Detect which cell encompasses the target text, then output its (x, y) center coordinate. 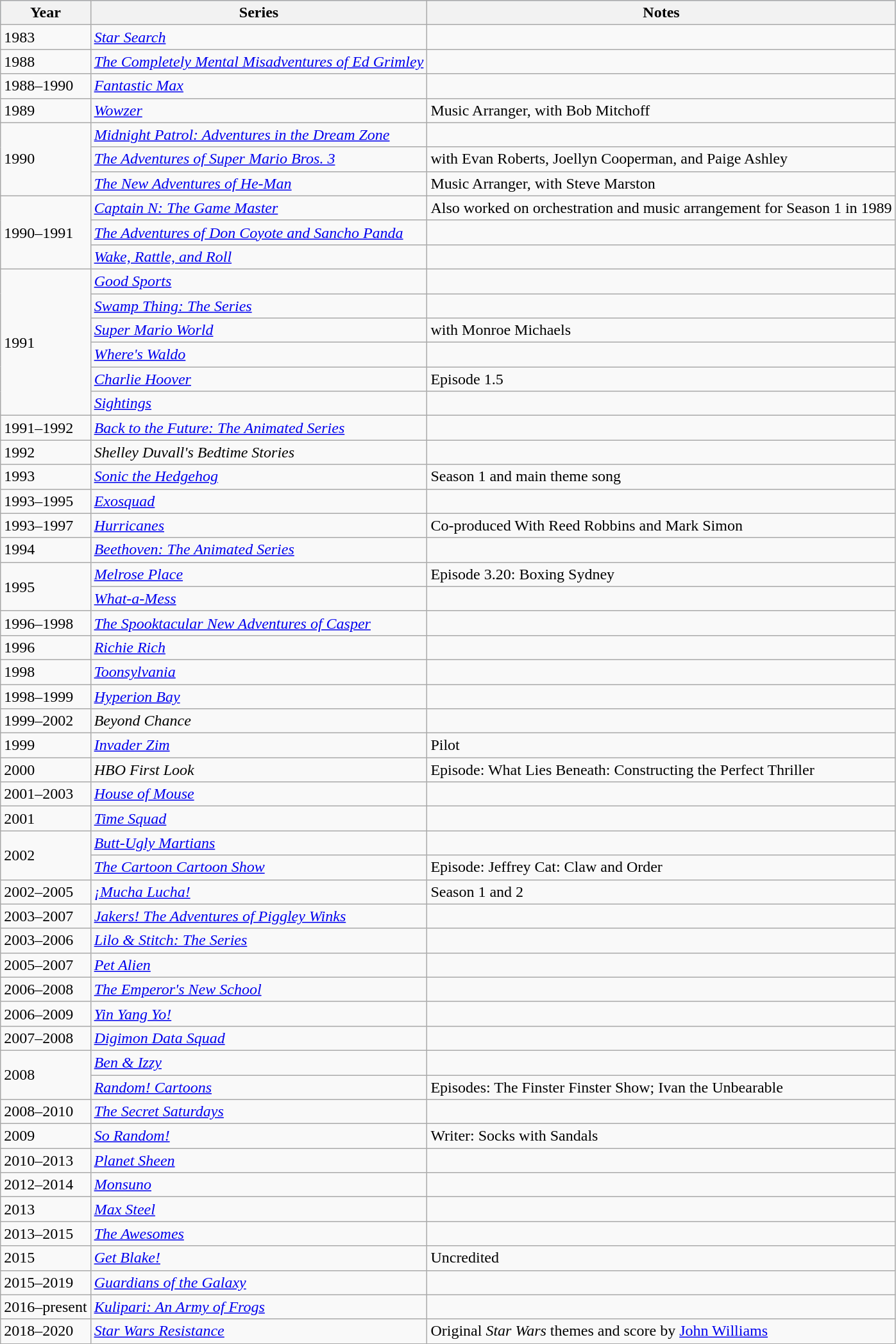
2001 (46, 819)
So Random! (259, 1136)
Guardians of the Galaxy (259, 1282)
Season 1 and 2 (661, 892)
1989 (46, 110)
Year (46, 13)
Yin Yang Yo! (259, 1014)
2008–2010 (46, 1112)
Butt-Ugly Martians (259, 843)
Jakers! The Adventures of Piggley Winks (259, 916)
2010–2013 (46, 1161)
Sightings (259, 404)
Midnight Patrol: Adventures in the Dream Zone (259, 135)
2015–2019 (46, 1282)
2007–2008 (46, 1038)
Super Mario World (259, 330)
Season 1 and main theme song (661, 477)
Sonic the Hedgehog (259, 477)
Planet Sheen (259, 1161)
Digimon Data Squad (259, 1038)
Wake, Rattle, and Roll (259, 257)
Exosquad (259, 501)
1991–1992 (46, 428)
Time Squad (259, 819)
Ben & Izzy (259, 1062)
Get Blake! (259, 1258)
1990–1991 (46, 232)
Hurricanes (259, 525)
2006–2009 (46, 1014)
1999 (46, 745)
The Cartoon Cartoon Show (259, 867)
HBO First Look (259, 770)
The Secret Saturdays (259, 1112)
Beyond Chance (259, 721)
The Awesomes (259, 1234)
1993–1995 (46, 501)
Notes (661, 13)
2002 (46, 855)
Also worked on orchestration and music arrangement for Season 1 in 1989 (661, 208)
Good Sports (259, 281)
1992 (46, 452)
1991 (46, 342)
Melrose Place (259, 574)
Episode 1.5 (661, 379)
Fantastic Max (259, 86)
Invader Zim (259, 745)
1998–1999 (46, 696)
Pet Alien (259, 965)
The Completely Mental Misadventures of Ed Grimley (259, 62)
Series (259, 13)
Lilo & Stitch: The Series (259, 940)
with Evan Roberts, Joellyn Cooperman, and Paige Ashley (661, 159)
Music Arranger, with Bob Mitchoff (661, 110)
2003–2007 (46, 916)
Swamp Thing: The Series (259, 306)
Uncredited (661, 1258)
2006–2008 (46, 989)
Episode: Jeffrey Cat: Claw and Order (661, 867)
1988 (46, 62)
2013 (46, 1209)
The Adventures of Don Coyote and Sancho Panda (259, 232)
Captain N: The Game Master (259, 208)
Kulipari: An Army of Frogs (259, 1307)
1990 (46, 159)
Toonsylvania (259, 672)
1993–1997 (46, 525)
Music Arranger, with Steve Marston (661, 183)
Max Steel (259, 1209)
with Monroe Michaels (661, 330)
¡Mucha Lucha! (259, 892)
Pilot (661, 745)
1993 (46, 477)
Wowzer (259, 110)
Star Search (259, 37)
The Emperor's New School (259, 989)
Back to the Future: The Animated Series (259, 428)
The New Adventures of He-Man (259, 183)
1983 (46, 37)
Hyperion Bay (259, 696)
Monsuno (259, 1185)
Charlie Hoover (259, 379)
Co-produced With Reed Robbins and Mark Simon (661, 525)
Beethoven: The Animated Series (259, 550)
1988–1990 (46, 86)
1995 (46, 586)
2016–present (46, 1307)
What-a-Mess (259, 599)
2005–2007 (46, 965)
Episode: What Lies Beneath: Constructing the Perfect Thriller (661, 770)
Random! Cartoons (259, 1087)
Richie Rich (259, 647)
The Spooktacular New Adventures of Casper (259, 623)
2009 (46, 1136)
Shelley Duvall's Bedtime Stories (259, 452)
2015 (46, 1258)
2013–2015 (46, 1234)
2012–2014 (46, 1185)
2003–2006 (46, 940)
2001–2003 (46, 794)
The Adventures of Super Mario Bros. 3 (259, 159)
2002–2005 (46, 892)
Episodes: The Finster Finster Show; Ivan the Unbearable (661, 1087)
1998 (46, 672)
1996–1998 (46, 623)
2018–2020 (46, 1331)
Original Star Wars themes and score by John Williams (661, 1331)
2008 (46, 1075)
Episode 3.20: Boxing Sydney (661, 574)
Writer: Socks with Sandals (661, 1136)
1996 (46, 647)
Star Wars Resistance (259, 1331)
Where's Waldo (259, 355)
1999–2002 (46, 721)
1994 (46, 550)
2000 (46, 770)
House of Mouse (259, 794)
